Find where the given text appears and provide that cell's center as (x, y) coordinate. 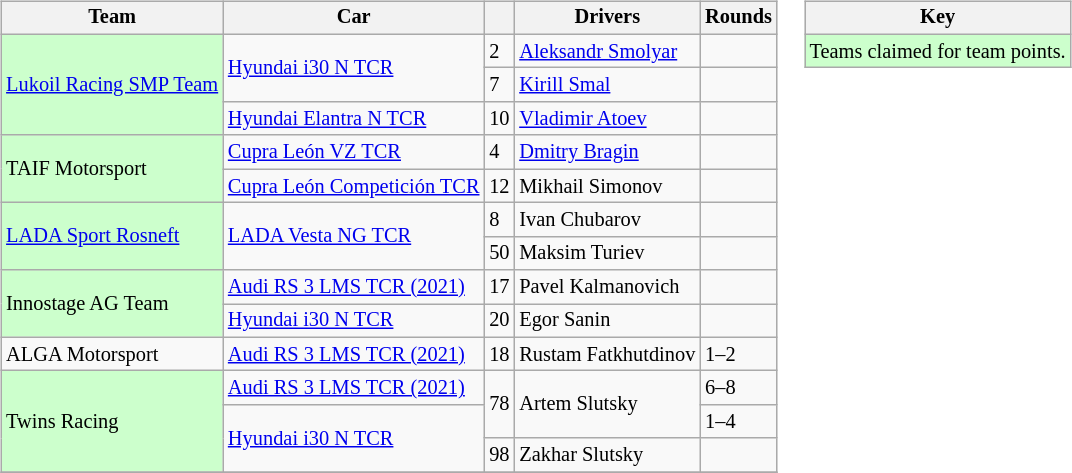
Innostage AG Team (112, 304)
Kirill Smal (607, 85)
2 (499, 51)
6–8 (738, 388)
Drivers (607, 18)
Mikhail Simonov (607, 186)
20 (499, 321)
12 (499, 186)
Aleksandr Smolyar (607, 51)
ALGA Motorsport (112, 354)
Team (112, 18)
Zakhar Slutsky (607, 455)
Pavel Kalmanovich (607, 287)
78 (499, 404)
18 (499, 354)
10 (499, 119)
Twins Racing (112, 422)
8 (499, 220)
LADA Sport Rosneft (112, 236)
98 (499, 455)
Rustam Fatkhutdinov (607, 354)
Car (354, 18)
1–4 (738, 422)
Cupra León VZ TCR (354, 152)
Dmitry Bragin (607, 152)
Ivan Chubarov (607, 220)
Maksim Turiev (607, 253)
Hyundai Elantra N TCR (354, 119)
Cupra León Competición TCR (354, 186)
TAIF Motorsport (112, 168)
17 (499, 287)
Lukoil Racing SMP Team (112, 84)
50 (499, 253)
1–2 (738, 354)
Rounds (738, 18)
4 (499, 152)
Artem Slutsky (607, 404)
Vladimir Atoev (607, 119)
7 (499, 85)
Key (938, 18)
Teams claimed for team points. (938, 51)
Egor Sanin (607, 321)
LADA Vesta NG TCR (354, 236)
